Search for the cell housing the specified text and yield its [x, y] center coordinate. 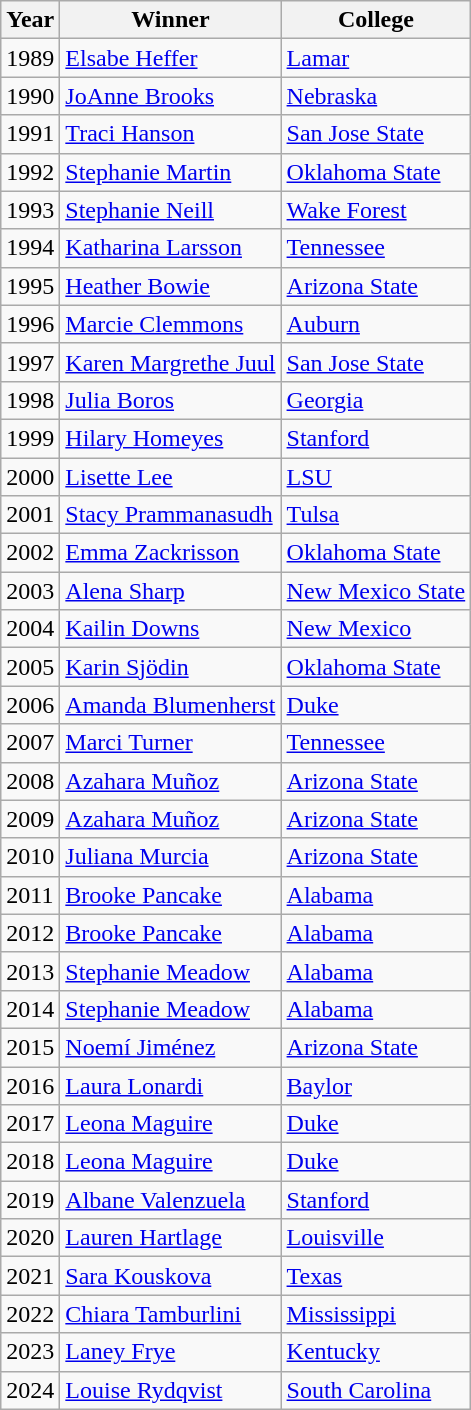
South Carolina [376, 1390]
2005 [30, 667]
1993 [30, 210]
Louise Rydqvist [170, 1390]
Texas [376, 1276]
New Mexico [376, 629]
Georgia [376, 400]
2003 [30, 591]
New Mexico State [376, 591]
1998 [30, 400]
Louisville [376, 1238]
Wake Forest [376, 210]
Laura Lonardi [170, 1085]
Karin Sjödin [170, 667]
Sara Kouskova [170, 1276]
Kentucky [376, 1352]
2013 [30, 971]
Amanda Blumenherst [170, 705]
Noemí Jiménez [170, 1047]
2008 [30, 781]
2017 [30, 1124]
2010 [30, 857]
2015 [30, 1047]
Stephanie Neill [170, 210]
Year [30, 20]
1995 [30, 286]
1990 [30, 96]
Lauren Hartlage [170, 1238]
Karen Margrethe Juul [170, 362]
2009 [30, 819]
Julia Boros [170, 400]
2021 [30, 1276]
Auburn [376, 324]
2012 [30, 933]
2014 [30, 1009]
Nebraska [376, 96]
2016 [30, 1085]
2001 [30, 515]
1989 [30, 58]
Mississippi [376, 1314]
2004 [30, 629]
Traci Hanson [170, 134]
Elsabe Heffer [170, 58]
2022 [30, 1314]
1999 [30, 438]
2023 [30, 1352]
Marci Turner [170, 743]
2000 [30, 477]
2024 [30, 1390]
Albane Valenzuela [170, 1200]
Hilary Homeyes [170, 438]
Alena Sharp [170, 591]
2011 [30, 895]
Baylor [376, 1085]
Kailin Downs [170, 629]
Winner [170, 20]
2002 [30, 553]
Stacy Prammanasudh [170, 515]
1997 [30, 362]
Stephanie Martin [170, 172]
1992 [30, 172]
Juliana Murcia [170, 857]
Marcie Clemmons [170, 324]
Katharina Larsson [170, 248]
Lamar [376, 58]
JoAnne Brooks [170, 96]
Chiara Tamburlini [170, 1314]
2019 [30, 1200]
1991 [30, 134]
2020 [30, 1238]
2007 [30, 743]
2018 [30, 1162]
1994 [30, 248]
Emma Zackrisson [170, 553]
College [376, 20]
1996 [30, 324]
Laney Frye [170, 1352]
LSU [376, 477]
Lisette Lee [170, 477]
2006 [30, 705]
Heather Bowie [170, 286]
Tulsa [376, 515]
